Pinpoint the cell where the given text exists, returning its [X, Y] midpoint coordinate. 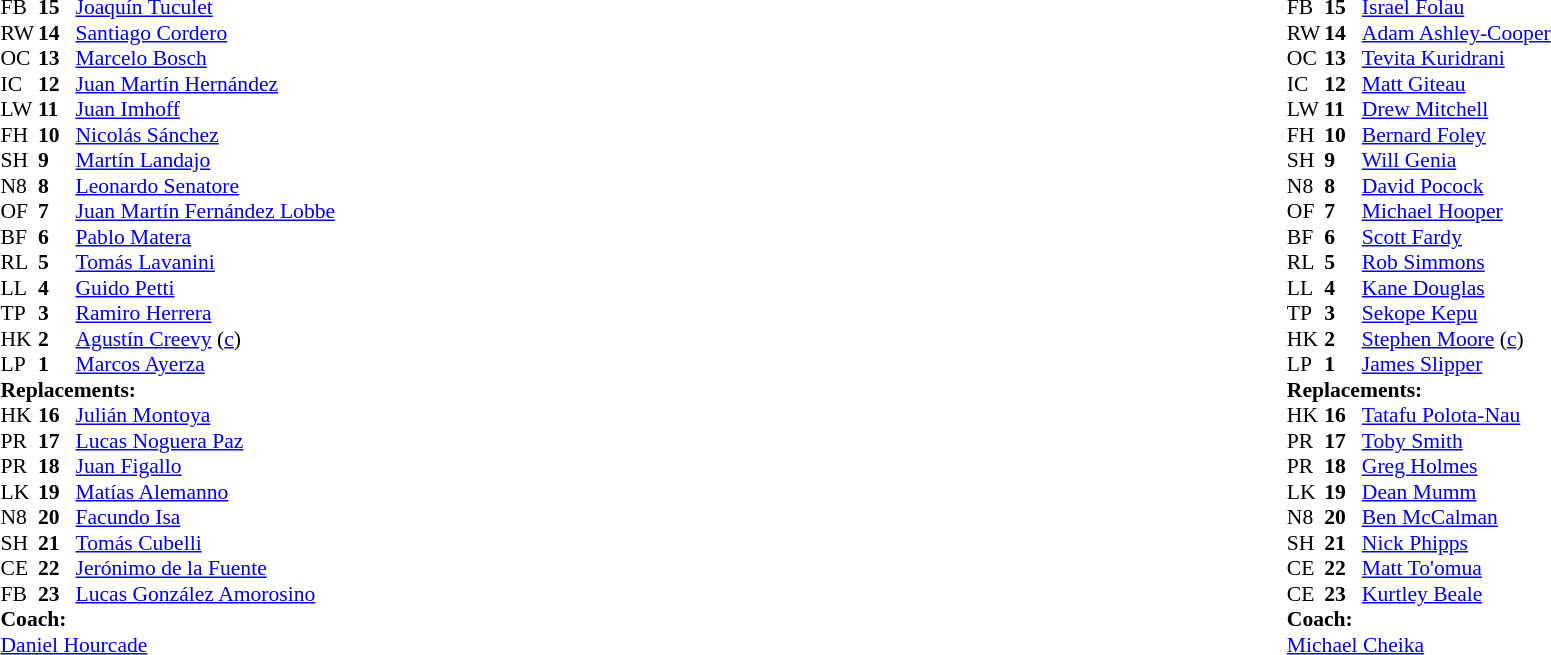
Ben McCalman [1456, 517]
James Slipper [1456, 365]
Dean Mumm [1456, 492]
Drew Mitchell [1456, 109]
Facundo Isa [206, 517]
Pablo Matera [206, 237]
Nick Phipps [1456, 543]
Marcelo Bosch [206, 59]
Juan Martín Hernández [206, 84]
Toby Smith [1456, 441]
Marcos Ayerza [206, 365]
Tomás Lavanini [206, 263]
Matt To'omua [1456, 569]
Sekope Kepu [1456, 313]
Tevita Kuridrani [1456, 59]
Jerónimo de la Fuente [206, 569]
Tatafu Polota-Nau [1456, 415]
Martín Landajo [206, 161]
Santiago Cordero [206, 33]
Will Genia [1456, 161]
Tomás Cubelli [206, 543]
Lucas González Amorosino [206, 594]
Greg Holmes [1456, 467]
Nicolás Sánchez [206, 135]
Agustín Creevy (c) [206, 339]
Matías Alemanno [206, 492]
Guido Petti [206, 288]
Julián Montoya [206, 415]
FB [19, 594]
Juan Figallo [206, 467]
Stephen Moore (c) [1456, 339]
Kane Douglas [1456, 288]
David Pocock [1456, 186]
Lucas Noguera Paz [206, 441]
Michael Hooper [1456, 211]
Leonardo Senatore [206, 186]
Bernard Foley [1456, 135]
Matt Giteau [1456, 84]
Adam Ashley-Cooper [1456, 33]
Juan Imhoff [206, 109]
Juan Martín Fernández Lobbe [206, 211]
Scott Fardy [1456, 237]
Rob Simmons [1456, 263]
Ramiro Herrera [206, 313]
Kurtley Beale [1456, 594]
